Output the (x, y) coordinate of the center of the cell containing the given text.  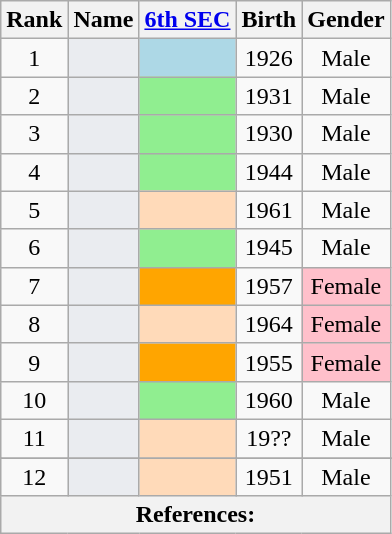
1960 (269, 400)
6 (34, 248)
9 (34, 362)
1945 (269, 248)
5 (34, 210)
1 (34, 58)
Gender (346, 20)
10 (34, 400)
1926 (269, 58)
2 (34, 96)
7 (34, 286)
Birth (269, 20)
4 (34, 172)
19?? (269, 438)
11 (34, 438)
3 (34, 134)
Rank (34, 20)
Name (104, 20)
1930 (269, 134)
1961 (269, 210)
1951 (269, 477)
12 (34, 477)
1944 (269, 172)
8 (34, 324)
1931 (269, 96)
References: (196, 515)
6th SEC (188, 20)
1957 (269, 286)
1955 (269, 362)
1964 (269, 324)
